Search for the cell housing the specified text and yield its (X, Y) center coordinate. 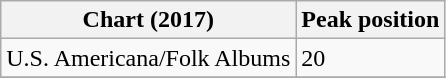
U.S. Americana/Folk Albums (148, 58)
Chart (2017) (148, 20)
Peak position (370, 20)
20 (370, 58)
